Output the (X, Y) coordinate of the center of the cell containing the given text.  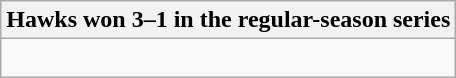
Hawks won 3–1 in the regular-season series (228, 20)
